Capture the cell that displays the provided text and extract its [X, Y] central coordinate. 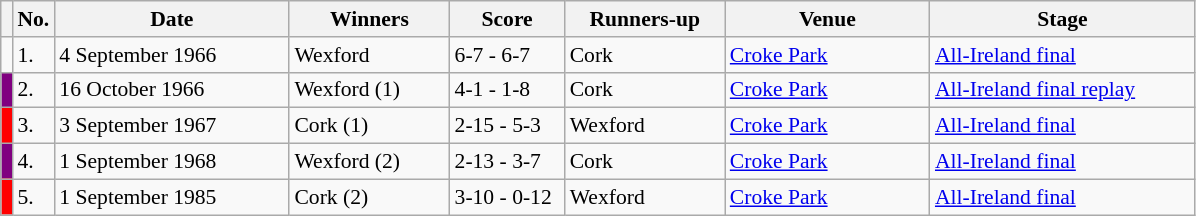
Venue [828, 19]
Winners [369, 19]
16 October 1966 [172, 90]
All-Ireland final replay [1062, 90]
4. [33, 162]
3-10 - 0-12 [508, 197]
4 September 1966 [172, 55]
2-13 - 3-7 [508, 162]
3. [33, 126]
5. [33, 197]
2-15 - 5-3 [508, 126]
1 September 1968 [172, 162]
Cork (1) [369, 126]
Cork (2) [369, 197]
6-7 - 6-7 [508, 55]
Stage [1062, 19]
Wexford (2) [369, 162]
Date [172, 19]
1. [33, 55]
2. [33, 90]
1 September 1985 [172, 197]
3 September 1967 [172, 126]
No. [33, 19]
Runners-up [645, 19]
4-1 - 1-8 [508, 90]
Score [508, 19]
Wexford (1) [369, 90]
